Determine the (X, Y) coordinate at the center of the cell enclosing the given text.  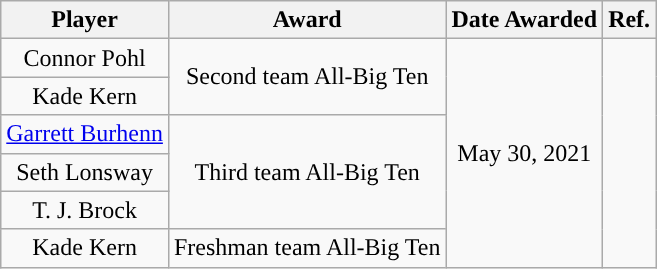
Date Awarded (524, 20)
May 30, 2021 (524, 153)
Garrett Burhenn (85, 134)
Award (307, 20)
Second team All-Big Ten (307, 77)
Connor Pohl (85, 58)
Player (85, 20)
Ref. (630, 20)
T. J. Brock (85, 210)
Freshman team All-Big Ten (307, 248)
Third team All-Big Ten (307, 172)
Seth Lonsway (85, 172)
